Determine the [X, Y] coordinate at the center of the cell enclosing the given text.  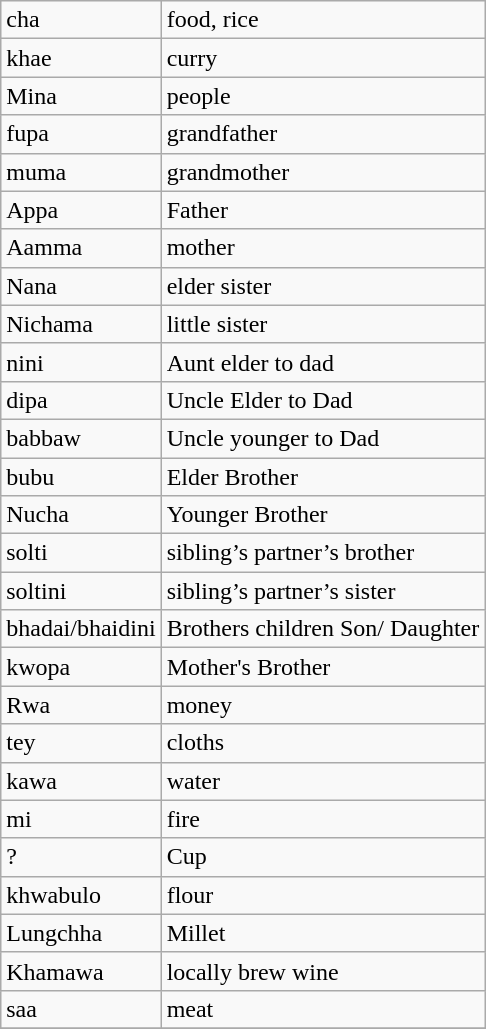
babbaw [81, 438]
water [323, 781]
Elder Brother [323, 477]
fire [323, 819]
Rwa [81, 705]
people [323, 96]
sibling’s partner’s sister [323, 591]
sibling’s partner’s brother [323, 553]
kawa [81, 781]
bhadai/bhaidini [81, 629]
Father [323, 210]
dipa [81, 400]
kwopa [81, 667]
Nichama [81, 324]
mi [81, 819]
Cup [323, 857]
bubu [81, 477]
locally brew wine [323, 971]
tey [81, 743]
grandmother [323, 172]
Mina [81, 96]
flour [323, 895]
Appa [81, 210]
grandfather [323, 134]
muma [81, 172]
Nucha [81, 515]
curry [323, 58]
soltini [81, 591]
food, rice [323, 20]
khwabulo [81, 895]
Aamma [81, 248]
Younger Brother [323, 515]
? [81, 857]
khae [81, 58]
cloths [323, 743]
little sister [323, 324]
Nana [81, 286]
Khamawa [81, 971]
Brothers children Son/ Daughter [323, 629]
money [323, 705]
Uncle Elder to Dad [323, 400]
fupa [81, 134]
Aunt elder to dad [323, 362]
Millet [323, 933]
solti [81, 553]
nini [81, 362]
meat [323, 1009]
mother [323, 248]
Mother's Brother [323, 667]
Lungchha [81, 933]
Uncle younger to Dad [323, 438]
elder sister [323, 286]
saa [81, 1009]
cha [81, 20]
